Return the (x, y) coordinate for the center point of the cell that contains the specified text.  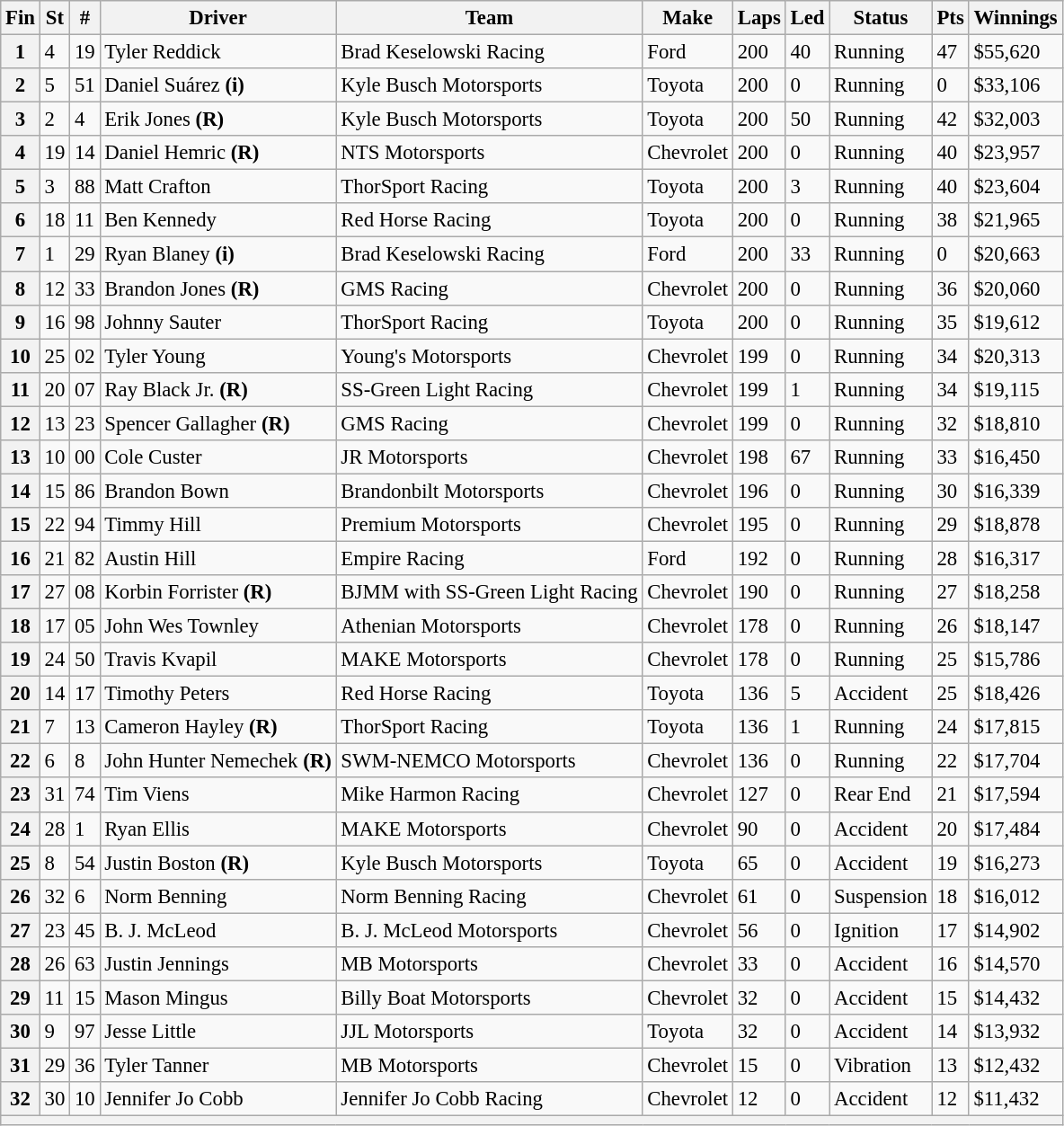
65 (758, 863)
$23,957 (1015, 153)
$16,273 (1015, 863)
Daniel Hemric (R) (217, 153)
John Wes Townley (217, 626)
63 (84, 964)
$16,317 (1015, 558)
Daniel Suárez (i) (217, 85)
Young's Motorsports (489, 356)
Jennifer Jo Cobb Racing (489, 1099)
02 (84, 356)
Timothy Peters (217, 694)
$18,878 (1015, 525)
Mason Mingus (217, 997)
42 (951, 120)
$16,339 (1015, 491)
Cole Custer (217, 457)
$18,147 (1015, 626)
Premium Motorsports (489, 525)
Pts (951, 18)
John Hunter Nemechek (R) (217, 761)
Justin Boston (R) (217, 863)
JR Motorsports (489, 457)
Cameron Hayley (R) (217, 727)
Norm Benning Racing (489, 896)
Jesse Little (217, 1032)
B. J. McLeod (217, 930)
$55,620 (1015, 52)
Austin Hill (217, 558)
198 (758, 457)
38 (951, 220)
$19,115 (1015, 389)
94 (84, 525)
Athenian Motorsports (489, 626)
$11,432 (1015, 1099)
$17,704 (1015, 761)
196 (758, 491)
$21,965 (1015, 220)
$20,663 (1015, 254)
# (84, 18)
98 (84, 322)
Ray Black Jr. (R) (217, 389)
127 (758, 795)
56 (758, 930)
$20,313 (1015, 356)
05 (84, 626)
Winnings (1015, 18)
$18,426 (1015, 694)
08 (84, 592)
45 (84, 930)
195 (758, 525)
$14,570 (1015, 964)
$14,902 (1015, 930)
$23,604 (1015, 187)
51 (84, 85)
Make (687, 18)
Travis Kvapil (217, 660)
$13,932 (1015, 1032)
B. J. McLeod Motorsports (489, 930)
Status (881, 18)
47 (951, 52)
Empire Racing (489, 558)
Norm Benning (217, 896)
$16,450 (1015, 457)
90 (758, 829)
$14,432 (1015, 997)
$18,258 (1015, 592)
82 (84, 558)
$18,810 (1015, 423)
$17,815 (1015, 727)
Johnny Sauter (217, 322)
192 (758, 558)
Vibration (881, 1065)
SWM-NEMCO Motorsports (489, 761)
Driver (217, 18)
Tyler Young (217, 356)
Fin (21, 18)
$19,612 (1015, 322)
Rear End (881, 795)
$16,012 (1015, 896)
97 (84, 1032)
00 (84, 457)
Brandon Bown (217, 491)
Korbin Forrister (R) (217, 592)
Justin Jennings (217, 964)
74 (84, 795)
67 (807, 457)
Mike Harmon Racing (489, 795)
Led (807, 18)
Brandonbilt Motorsports (489, 491)
35 (951, 322)
88 (84, 187)
Tyler Tanner (217, 1065)
$12,432 (1015, 1065)
St (54, 18)
NTS Motorsports (489, 153)
Erik Jones (R) (217, 120)
$15,786 (1015, 660)
Billy Boat Motorsports (489, 997)
Timmy Hill (217, 525)
SS-Green Light Racing (489, 389)
Tim Viens (217, 795)
JJL Motorsports (489, 1032)
Brandon Jones (R) (217, 288)
Jennifer Jo Cobb (217, 1099)
Suspension (881, 896)
$17,594 (1015, 795)
$20,060 (1015, 288)
Ryan Blaney (i) (217, 254)
$17,484 (1015, 829)
$33,106 (1015, 85)
190 (758, 592)
Ben Kennedy (217, 220)
07 (84, 389)
Matt Crafton (217, 187)
Spencer Gallagher (R) (217, 423)
54 (84, 863)
61 (758, 896)
Laps (758, 18)
Ryan Ellis (217, 829)
BJMM with SS-Green Light Racing (489, 592)
86 (84, 491)
Ignition (881, 930)
Team (489, 18)
$32,003 (1015, 120)
Tyler Reddick (217, 52)
